Search for the cell housing the specified text and yield its [x, y] center coordinate. 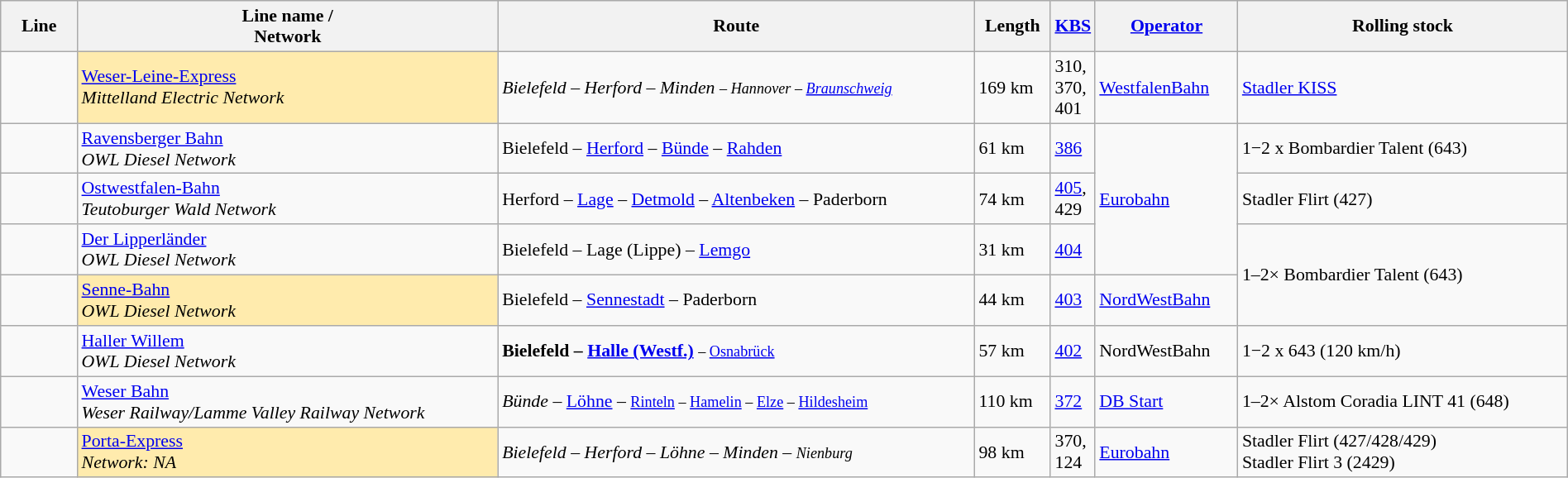
404 [1073, 250]
Bielefeld – Sennestadt – Paderborn [736, 299]
44 km [1012, 299]
Stadler Flirt (427/428/429)Stadler Flirt 3 (2429) [1403, 452]
372 [1073, 400]
Stadler Flirt (427) [1403, 198]
Line name /Network [288, 25]
169 km [1012, 88]
403 [1073, 299]
Route [736, 25]
61 km [1012, 147]
310, 370, 401 [1073, 88]
31 km [1012, 250]
386 [1073, 147]
370, 124 [1073, 452]
Ravensberger BahnOWL Diesel Network [288, 147]
98 km [1012, 452]
1–2× Alstom Coradia LINT 41 (648) [1403, 400]
Bünde – Löhne – Rinteln – Hamelin – Elze – Hildesheim [736, 400]
Der LipperländerOWL Diesel Network [288, 250]
405, 429 [1073, 198]
57 km [1012, 351]
Ostwestfalen-BahnTeutoburger Wald Network [288, 198]
Herford – Lage – Detmold – Altenbeken – Paderborn [736, 198]
1–2× Bombardier Talent (643) [1403, 275]
Bielefeld – Herford – Minden – Hannover – Braunschweig [736, 88]
110 km [1012, 400]
74 km [1012, 198]
Line [40, 25]
Senne-BahnOWL Diesel Network [288, 299]
Haller WillemOWL Diesel Network [288, 351]
Porta-Express Network: NA [288, 452]
402 [1073, 351]
Bielefeld – Herford – Löhne – Minden – Nienburg [736, 452]
Bielefeld – Herford – Bünde – Rahden [736, 147]
Stadler KISS [1403, 88]
DB Start [1166, 400]
KBS [1073, 25]
Weser Bahn Weser Railway/Lamme Valley Railway Network [288, 400]
Bielefeld – Lage (Lippe) – Lemgo [736, 250]
Rolling stock [1403, 25]
Length [1012, 25]
Weser-Leine-Express Mittelland Electric Network [288, 88]
1−2 x 643 (120 km/h) [1403, 351]
1−2 x Bombardier Talent (643) [1403, 147]
Bielefeld – Halle (Westf.) – Osnabrück [736, 351]
Operator [1166, 25]
WestfalenBahn [1166, 88]
